Return (x, y) of the center of cell containing provided text 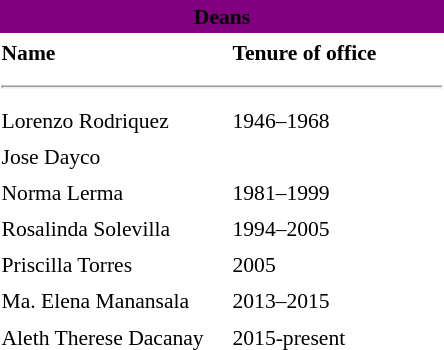
Deans (222, 16)
1981–1999 (338, 192)
Lorenzo Rodriquez (114, 120)
Name (114, 52)
Norma Lerma (114, 192)
1994–2005 (338, 228)
2013–2015 (338, 300)
Priscilla Torres (114, 264)
Tenure of office (338, 52)
Rosalinda Solevilla (114, 228)
1946–1968 (338, 120)
Ma. Elena Manansala (114, 300)
2005 (338, 264)
Jose Dayco (114, 156)
